Scan for the cell matching the given text and deliver its (X, Y) coordinate at center. 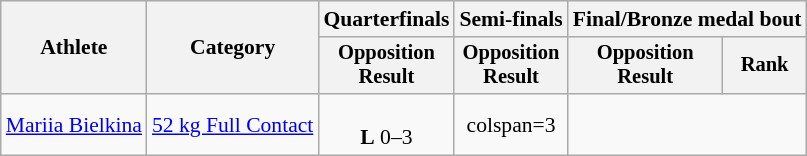
Quarterfinals (386, 19)
Semi-finals (510, 19)
Rank (765, 66)
Athlete (74, 48)
L 0–3 (386, 124)
52 kg Full Contact (232, 124)
Category (232, 48)
Mariia Bielkina (74, 124)
Final/Bronze medal bout (688, 19)
colspan=3 (510, 124)
